Return the (x, y) coordinate for the center point of the cell that contains the specified text.  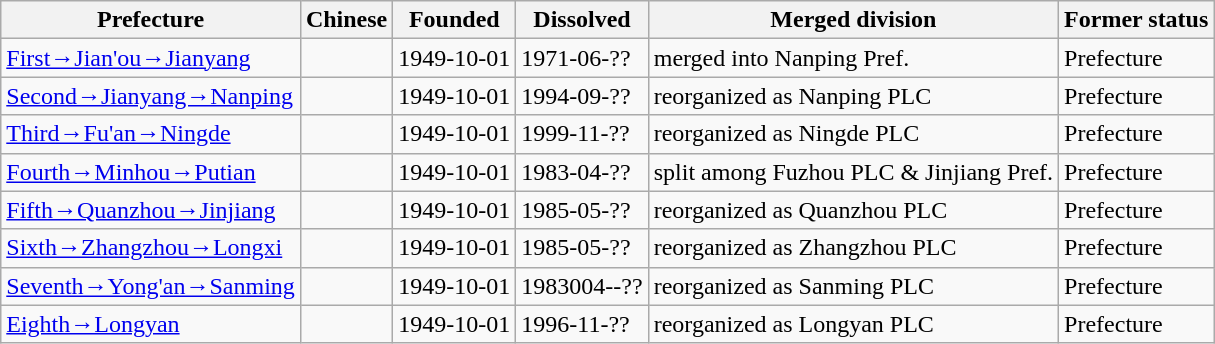
1983-04-?? (582, 172)
1996-11-?? (582, 324)
Dissolved (582, 20)
1994-09-?? (582, 96)
reorganized as Sanming PLC (853, 286)
Second→Jianyang→Nanping (151, 96)
Former status (1136, 20)
Merged division (853, 20)
Third→Fu'an→Ningde (151, 134)
First→Jian'ou→Jianyang (151, 58)
Seventh→Yong'an→Sanming (151, 286)
split among Fuzhou PLC & Jinjiang Pref. (853, 172)
Fifth→Quanzhou→Jinjiang (151, 210)
1983004--?? (582, 286)
1999-11-?? (582, 134)
reorganized as Ningde PLC (853, 134)
reorganized as Nanping PLC (853, 96)
merged into Nanping Pref. (853, 58)
reorganized as Zhangzhou PLC (853, 248)
reorganized as Quanzhou PLC (853, 210)
reorganized as Longyan PLC (853, 324)
Fourth→Minhou→Putian (151, 172)
1971-06-?? (582, 58)
Founded (454, 20)
Chinese (346, 20)
Eighth→Longyan (151, 324)
Sixth→Zhangzhou→Longxi (151, 248)
